From the cell containing the given text, extract its center point as (X, Y) coordinate. 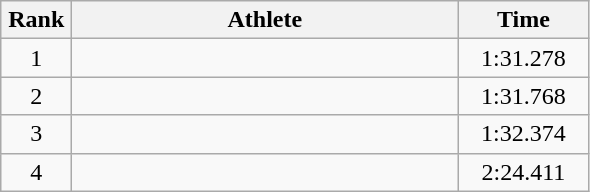
1:32.374 (524, 134)
1:31.278 (524, 58)
4 (36, 172)
1 (36, 58)
2 (36, 96)
Athlete (265, 20)
Time (524, 20)
3 (36, 134)
2:24.411 (524, 172)
Rank (36, 20)
1:31.768 (524, 96)
